From the cell containing the given text, extract its center point as [x, y] coordinate. 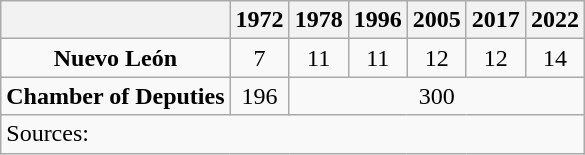
Chamber of Deputies [116, 96]
Sources: [293, 134]
1972 [260, 20]
7 [260, 58]
1978 [318, 20]
14 [554, 58]
196 [260, 96]
300 [436, 96]
2017 [496, 20]
1996 [378, 20]
Nuevo León [116, 58]
2005 [436, 20]
2022 [554, 20]
